Determine the (x, y) coordinate at the center of the cell enclosing the given text.  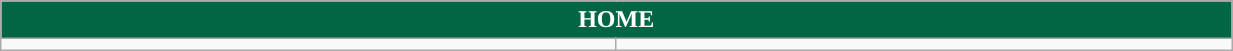
HOME (616, 20)
